Provide the [X, Y] coordinate of the cell's center where the given text is located.  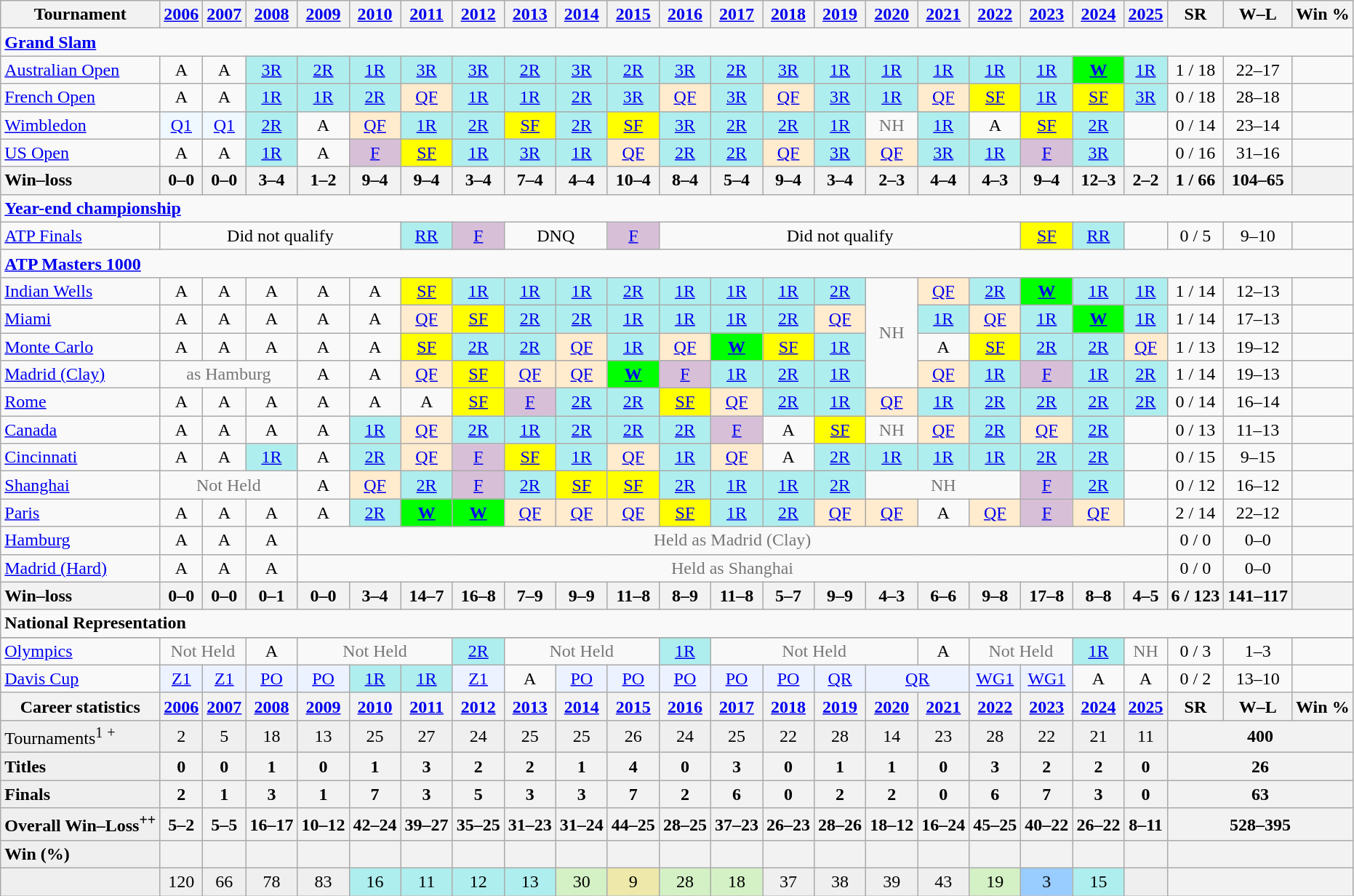
US Open [80, 153]
Miami [80, 319]
Rome [80, 402]
0 / 3 [1195, 651]
French Open [80, 97]
37 [788, 882]
8–8 [1098, 596]
Tournament [80, 15]
37–23 [736, 825]
28–26 [841, 825]
38 [841, 882]
Olympics [80, 651]
26–23 [788, 825]
23 [944, 736]
Australian Open [80, 70]
9–8 [995, 596]
1 / 13 [1195, 347]
National Representation [677, 623]
400 [1260, 736]
6 / 123 [1195, 596]
16–14 [1258, 402]
26–22 [1098, 825]
16–24 [944, 825]
104–65 [1258, 180]
12–3 [1098, 180]
1 / 66 [1195, 180]
DNQ [556, 236]
Indian Wells [80, 291]
5–5 [224, 825]
4 [633, 767]
4–5 [1146, 596]
Hamburg [80, 540]
17–13 [1258, 319]
35–25 [478, 825]
63 [1260, 794]
28–18 [1258, 97]
30 [582, 882]
Year-end championship [677, 208]
0 / 5 [1195, 236]
9 [633, 882]
31–24 [582, 825]
Finals [80, 794]
16 [375, 882]
43 [944, 882]
5–7 [788, 596]
as Hamburg [228, 375]
11–13 [1258, 430]
9–15 [1258, 457]
9–10 [1258, 236]
Monte Carlo [80, 347]
19–13 [1258, 375]
17–8 [1047, 596]
2–2 [1146, 180]
1–2 [323, 180]
18–12 [892, 825]
Paris [80, 513]
44–25 [633, 825]
ATP Finals [80, 236]
7–9 [529, 596]
Held as Shanghai [732, 568]
2–3 [892, 180]
8–4 [685, 180]
14 [892, 736]
10–12 [323, 825]
19–12 [1258, 347]
1 / 18 [1195, 70]
5–4 [736, 180]
8–11 [1146, 825]
Canada [80, 430]
Wimbledon [80, 125]
7–4 [529, 180]
Career statistics [80, 706]
12 [478, 882]
83 [323, 882]
1–3 [1258, 651]
Madrid (Hard) [80, 568]
5–2 [182, 825]
13–10 [1258, 679]
16–8 [478, 596]
39 [892, 882]
22–17 [1258, 70]
0 / 13 [1195, 430]
Shanghai [80, 485]
40–22 [1047, 825]
10–4 [633, 180]
23–14 [1258, 125]
Titles [80, 767]
2 / 14 [1195, 513]
14–7 [426, 596]
27 [426, 736]
0–1 [272, 596]
0 / 18 [1195, 97]
Grand Slam [677, 42]
Davis Cup [80, 679]
28–25 [685, 825]
Overall Win–Loss++ [80, 825]
0 / 2 [1195, 679]
21 [1098, 736]
78 [272, 882]
Cincinnati [80, 457]
31–16 [1258, 153]
Win (%) [80, 855]
Madrid (Clay) [80, 375]
16–12 [1258, 485]
15 [1098, 882]
0 / 12 [1195, 485]
6–6 [944, 596]
45–25 [995, 825]
12–13 [1258, 291]
31–23 [529, 825]
66 [224, 882]
141–117 [1258, 596]
0 / 16 [1195, 153]
0 / 15 [1195, 457]
19 [995, 882]
39–27 [426, 825]
ATP Masters 1000 [677, 263]
42–24 [375, 825]
22–12 [1258, 513]
16–17 [272, 825]
Tournaments1 + [80, 736]
Held as Madrid (Clay) [732, 540]
528–395 [1260, 825]
120 [182, 882]
8–9 [685, 596]
